Return [x, y] of the center of cell containing provided text 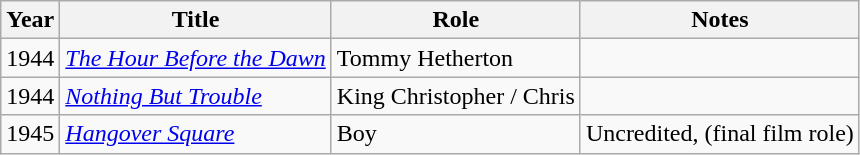
1945 [30, 134]
Nothing But Trouble [196, 96]
Title [196, 20]
Boy [456, 134]
Role [456, 20]
King Christopher / Chris [456, 96]
The Hour Before the Dawn [196, 58]
Uncredited, (final film role) [720, 134]
Notes [720, 20]
Year [30, 20]
Hangover Square [196, 134]
Tommy Hetherton [456, 58]
